Provide the (x, y) coordinate of the cell's center where the given text is located.  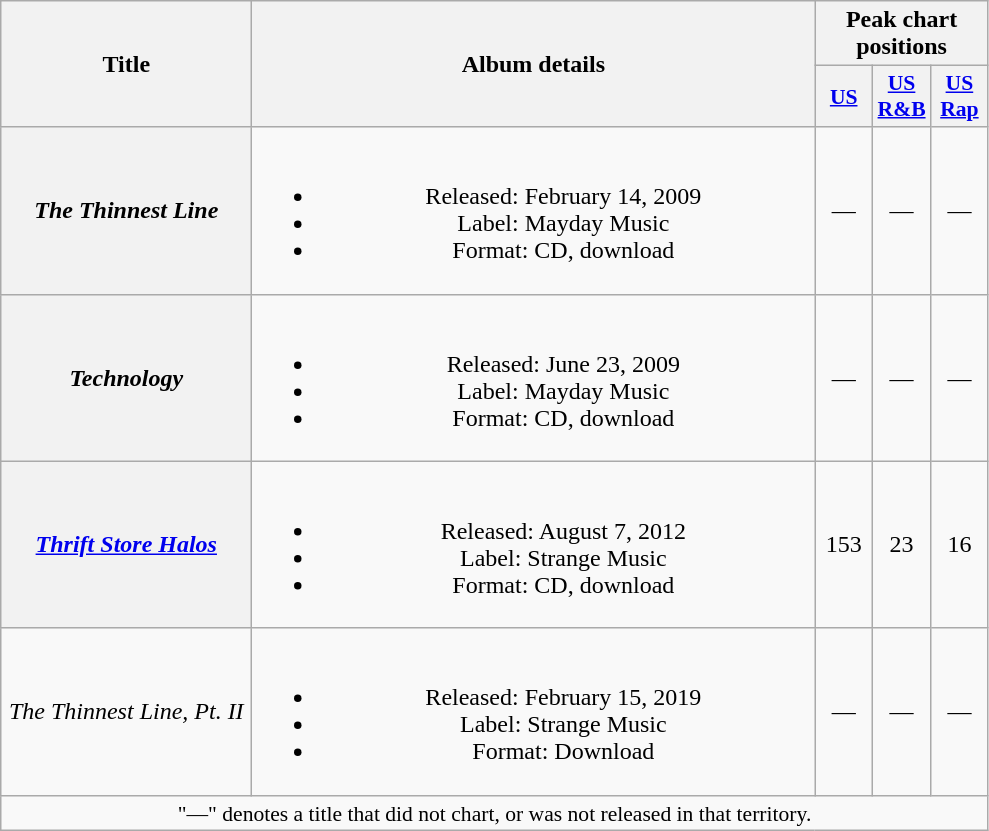
Released: February 15, 2019Label: Strange MusicFormat: Download (534, 712)
Album details (534, 64)
153 (844, 544)
US R&B (902, 96)
US Rap (960, 96)
23 (902, 544)
Released: February 14, 2009Label: Mayday MusicFormat: CD, download (534, 210)
Technology (126, 378)
Thrift Store Halos (126, 544)
16 (960, 544)
US (844, 96)
Released: August 7, 2012Label: Strange MusicFormat: CD, download (534, 544)
The Thinnest Line, Pt. II (126, 712)
"—" denotes a title that did not chart, or was not released in that territory. (494, 813)
Released: June 23, 2009Label: Mayday MusicFormat: CD, download (534, 378)
The Thinnest Line (126, 210)
Title (126, 64)
Peak chart positions (902, 34)
